Pinpoint the cell where the given text exists, returning its [x, y] midpoint coordinate. 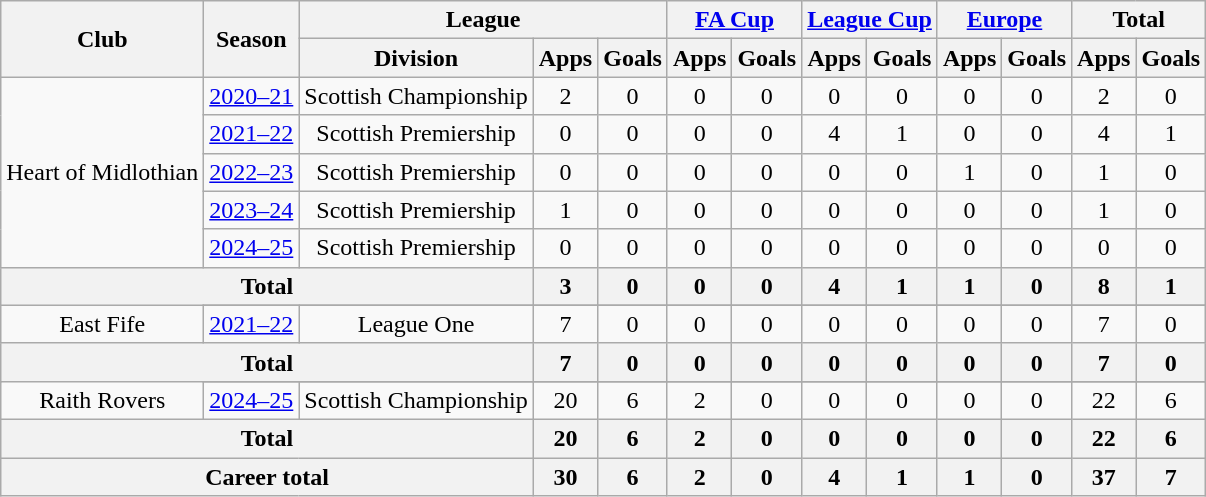
37 [1104, 477]
2023–24 [252, 210]
Club [102, 39]
Division [416, 58]
Europe [1004, 20]
3 [565, 286]
Career total [267, 477]
League [484, 20]
League One [416, 324]
East Fife [102, 324]
30 [565, 477]
League Cup [870, 20]
2022–23 [252, 172]
Heart of Midlothian [102, 172]
8 [1104, 286]
2020–21 [252, 96]
Raith Rovers [102, 400]
Season [252, 39]
FA Cup [734, 20]
